Determine the (X, Y) coordinate at the center of the cell enclosing the given text.  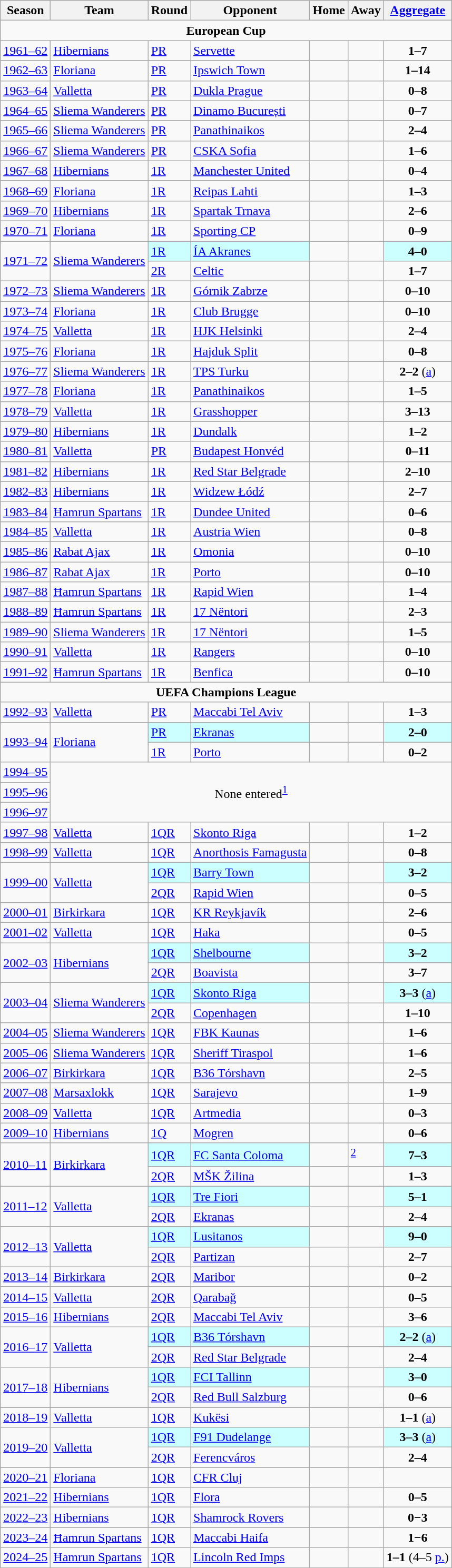
1969–70 (25, 211)
Sporting CP (250, 231)
1994–95 (25, 772)
2020–21 (25, 1477)
Servette (250, 51)
Kukësi (250, 1417)
1981–82 (25, 471)
Marsaxlokk (99, 1093)
Season (25, 11)
Ferencváros (250, 1457)
Dundee United (250, 511)
0–4 (417, 171)
2 (366, 1155)
Copenhagen (250, 1013)
Mogren (250, 1133)
1963–64 (25, 91)
2012–13 (25, 1247)
Benfica (250, 672)
Spartak Trnava (250, 211)
2003–04 (25, 1003)
2–0 (417, 732)
1−6 (417, 1537)
2022–23 (25, 1517)
1962–63 (25, 71)
2001–02 (25, 933)
2–5 (417, 1073)
1–14 (417, 71)
3–7 (417, 973)
Team (99, 11)
Celtic (250, 271)
2023–24 (25, 1537)
2018–19 (25, 1417)
2–10 (417, 471)
1Q (169, 1133)
2024–25 (25, 1557)
2014–15 (25, 1297)
Dukla Prague (250, 91)
Lincoln Red Imps (250, 1557)
1990–91 (25, 652)
3–6 (417, 1317)
2007–08 (25, 1093)
3–0 (417, 1377)
1980–81 (25, 451)
CSKA Sofia (250, 151)
Grasshopper (250, 411)
2021–22 (25, 1497)
1988–89 (25, 612)
1993–94 (25, 742)
Widzew Łódź (250, 491)
1997–98 (25, 832)
2015–16 (25, 1317)
1973–74 (25, 311)
1983–84 (25, 511)
1977–78 (25, 391)
Sheriff Tiraspol (250, 1053)
Maccabi Haifa (250, 1537)
Barry Town (250, 872)
0–7 (417, 111)
MŠK Žilina (250, 1177)
CFR Cluj (250, 1477)
1972–73 (25, 291)
Lusitanos (250, 1237)
1975–76 (25, 351)
1971–72 (25, 261)
FC Santa Coloma (250, 1155)
1987–88 (25, 592)
Dinamo București (250, 111)
Manchester United (250, 171)
1978–79 (25, 411)
KR Reykjavík (250, 913)
Qarabağ (250, 1297)
Away (366, 11)
Ipswich Town (250, 71)
1992–93 (25, 712)
FBK Kaunas (250, 1033)
2009–10 (25, 1133)
1999–00 (25, 882)
Austria Wien (250, 531)
4–0 (417, 251)
Red Bull Salzburg (250, 1397)
1991–92 (25, 672)
2017–18 (25, 1387)
Aggregate (417, 11)
0–11 (417, 451)
1996–97 (25, 812)
2011–12 (25, 1207)
2010–11 (25, 1165)
None entered1 (251, 792)
2000–01 (25, 913)
1970–71 (25, 231)
Sarajevo (250, 1093)
1998–99 (25, 852)
1984–85 (25, 531)
2R (169, 271)
0−3 (417, 1517)
2013–14 (25, 1277)
2006–07 (25, 1073)
Rangers (250, 652)
2002–03 (25, 963)
Boavista (250, 973)
1961–62 (25, 51)
Dundalk (250, 431)
2016–17 (25, 1347)
European Cup (227, 31)
2004–05 (25, 1033)
1–10 (417, 1013)
1966–67 (25, 151)
Home (329, 11)
2–3 (417, 612)
Shamrock Rovers (250, 1517)
1985–86 (25, 551)
ÍA Akranes (250, 251)
Omonia (250, 551)
Anorthosis Famagusta (250, 852)
1967–68 (25, 171)
1–9 (417, 1093)
1–1 (a) (417, 1417)
0–9 (417, 231)
Round (169, 11)
1–4 (417, 592)
1976–77 (25, 371)
1968–69 (25, 191)
Tre Fiori (250, 1197)
Reipas Lahti (250, 191)
Budapest Honvéd (250, 451)
3–13 (417, 411)
5–1 (417, 1197)
Górnik Zabrze (250, 291)
Club Brugge (250, 311)
HJK Helsinki (250, 331)
Partizan (250, 1257)
Artmedia (250, 1113)
1974–75 (25, 331)
1–1 (4–5 p.) (417, 1557)
Shelbourne (250, 953)
F91 Dudelange (250, 1437)
Flora (250, 1497)
2019–20 (25, 1447)
1995–96 (25, 792)
TPS Turku (250, 371)
1986–87 (25, 571)
1982–83 (25, 491)
0–3 (417, 1113)
FCI Tallinn (250, 1377)
2005–06 (25, 1053)
Hajduk Split (250, 351)
1989–90 (25, 632)
Opponent (250, 11)
UEFA Champions League (227, 692)
2008–09 (25, 1113)
1979–80 (25, 431)
1965–66 (25, 131)
1964–65 (25, 111)
7–3 (417, 1155)
9–0 (417, 1237)
Maribor (250, 1277)
Haka (250, 933)
